Detect which cell encompasses the target text, then output its (x, y) center coordinate. 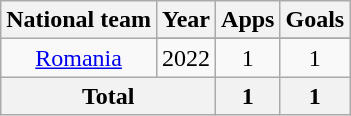
Year (186, 20)
National team (79, 20)
Goals (315, 20)
Apps (248, 20)
2022 (186, 58)
Total (108, 96)
Romania (79, 58)
